From the cell containing the given text, extract its center point as [x, y] coordinate. 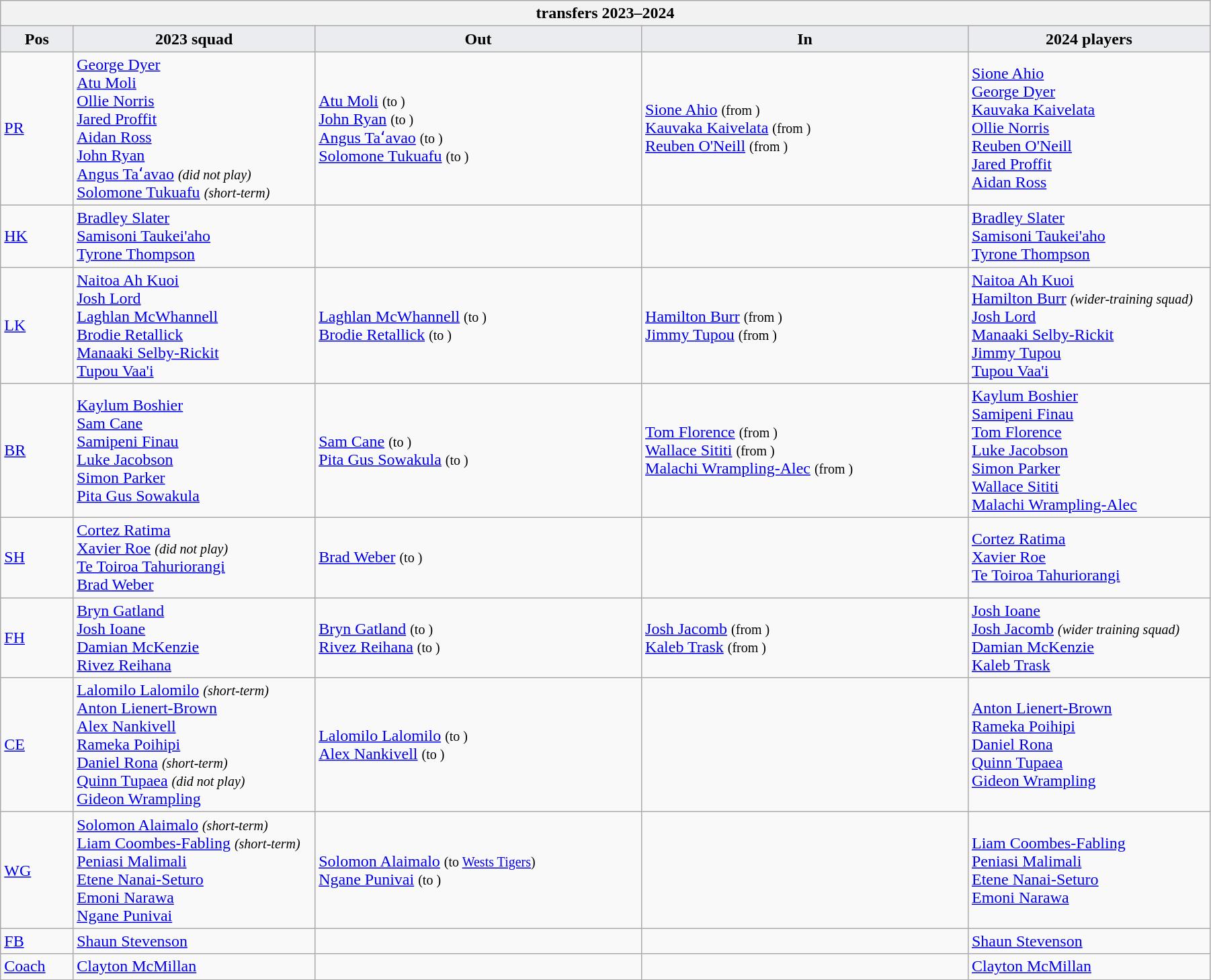
SH [37, 558]
FH [37, 638]
Laghlan McWhannell (to ) Brodie Retallick (to ) [478, 325]
Lalomilo Lalomilo (to ) Alex Nankivell (to ) [478, 745]
Hamilton Burr (from ) Jimmy Tupou (from ) [805, 325]
Naitoa Ah Kuoi Hamilton Burr (wider-training squad) Josh Lord Manaaki Selby-Rickit Jimmy Tupou Tupou Vaa'i [1089, 325]
Cortez Ratima Xavier Roe (did not play) Te Toiroa Tahuriorangi Brad Weber [194, 558]
Josh Jacomb (from ) Kaleb Trask (from ) [805, 638]
Naitoa Ah Kuoi Josh Lord Laghlan McWhannell Brodie Retallick Manaaki Selby-Rickit Tupou Vaa'i [194, 325]
Coach [37, 967]
Solomon Alaimalo (to Wests Tigers) Ngane Punivai (to ) [478, 871]
Out [478, 39]
Kaylum Boshier Samipeni Finau Tom Florence Luke Jacobson Simon Parker Wallace Sititi Malachi Wrampling-Alec [1089, 451]
BR [37, 451]
Pos [37, 39]
Josh Ioane Josh Jacomb (wider training squad) Damian McKenzie Kaleb Trask [1089, 638]
HK [37, 236]
Solomon Alaimalo (short-term) Liam Coombes-Fabling (short-term) Peniasi Malimali Etene Nanai-Seturo Emoni Narawa Ngane Punivai [194, 871]
Sione Ahio George Dyer Kauvaka Kaivelata Ollie Norris Reuben O'Neill Jared Proffit Aidan Ross [1089, 129]
LK [37, 325]
George Dyer Atu Moli Ollie Norris Jared Proffit Aidan Ross John Ryan Angus Taʻavao (did not play) Solomone Tukuafu (short-term) [194, 129]
Kaylum Boshier Sam Cane Samipeni Finau Luke Jacobson Simon Parker Pita Gus Sowakula [194, 451]
2024 players [1089, 39]
Anton Lienert-Brown Rameka Poihipi Daniel Rona Quinn Tupaea Gideon Wrampling [1089, 745]
Brad Weber (to ) [478, 558]
Sam Cane (to ) Pita Gus Sowakula (to ) [478, 451]
2023 squad [194, 39]
PR [37, 129]
CE [37, 745]
Atu Moli (to ) John Ryan (to ) Angus Taʻavao (to ) Solomone Tukuafu (to ) [478, 129]
Tom Florence (from ) Wallace Sititi (from ) Malachi Wrampling-Alec (from ) [805, 451]
Liam Coombes-Fabling Peniasi Malimali Etene Nanai-Seturo Emoni Narawa [1089, 871]
Bryn Gatland (to ) Rivez Reihana (to ) [478, 638]
Cortez Ratima Xavier Roe Te Toiroa Tahuriorangi [1089, 558]
transfers 2023–2024 [605, 13]
Sione Ahio (from ) Kauvaka Kaivelata (from ) Reuben O'Neill (from ) [805, 129]
In [805, 39]
WG [37, 871]
FB [37, 941]
Bryn Gatland Josh Ioane Damian McKenzie Rivez Reihana [194, 638]
